For the text-containing cell, return its midpoint in (X, Y) coordinate format. 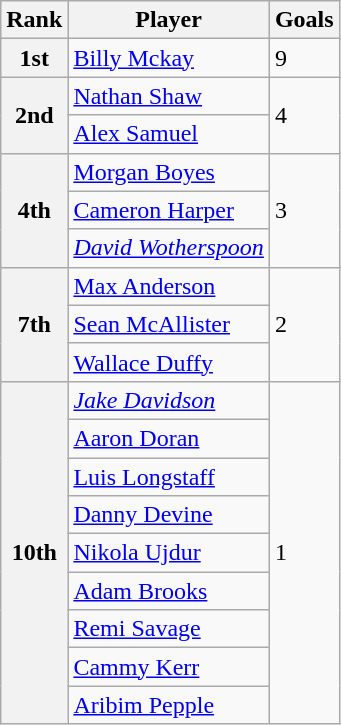
Billy Mckay (169, 58)
Cameron Harper (169, 210)
Nikola Ujdur (169, 553)
2nd (34, 115)
David Wotherspoon (169, 248)
Wallace Duffy (169, 362)
Aribim Pepple (169, 705)
Jake Davidson (169, 400)
Danny Devine (169, 515)
4 (304, 115)
Nathan Shaw (169, 96)
3 (304, 210)
Cammy Kerr (169, 667)
Rank (34, 20)
1 (304, 552)
7th (34, 324)
1st (34, 58)
Player (169, 20)
Aaron Doran (169, 438)
Goals (304, 20)
Adam Brooks (169, 591)
10th (34, 552)
9 (304, 58)
Sean McAllister (169, 324)
Morgan Boyes (169, 172)
Luis Longstaff (169, 477)
Remi Savage (169, 629)
Alex Samuel (169, 134)
Max Anderson (169, 286)
4th (34, 210)
2 (304, 324)
